From the cell containing the given text, extract its center point as [x, y] coordinate. 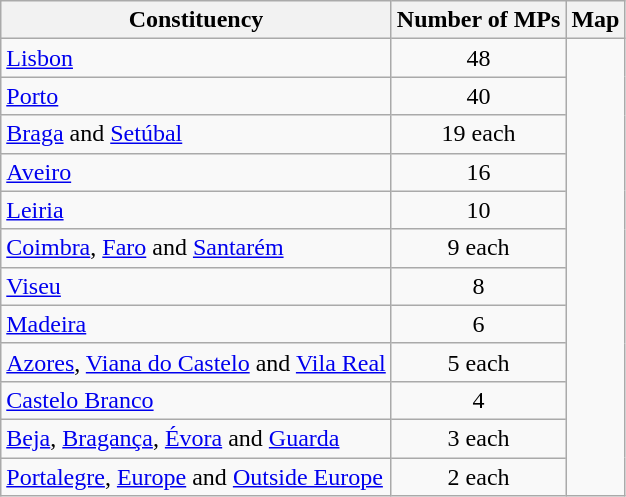
Constituency [196, 20]
Beja, Bragança, Évora and Guarda [196, 438]
Lisbon [196, 58]
Map [596, 20]
Coimbra, Faro and Santarém [196, 248]
40 [478, 96]
Porto [196, 96]
Portalegre, Europe and Outside Europe [196, 477]
8 [478, 286]
Braga and Setúbal [196, 134]
Azores, Viana do Castelo and Vila Real [196, 362]
19 each [478, 134]
Viseu [196, 286]
5 each [478, 362]
4 [478, 400]
Castelo Branco [196, 400]
2 each [478, 477]
Leiria [196, 210]
Number of MPs [478, 20]
Madeira [196, 324]
Aveiro [196, 172]
6 [478, 324]
48 [478, 58]
3 each [478, 438]
9 each [478, 248]
10 [478, 210]
16 [478, 172]
